Identify which cell holds the provided text, then report its [X, Y] central coordinate. 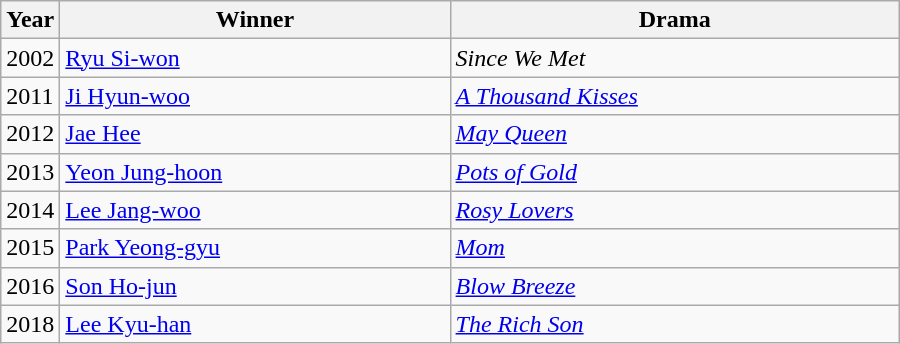
Year [30, 20]
2016 [30, 286]
2015 [30, 248]
2011 [30, 96]
Pots of Gold [674, 172]
Drama [674, 20]
Ryu Si-won [255, 58]
2012 [30, 134]
Park Yeong-gyu [255, 248]
2018 [30, 324]
2014 [30, 210]
2013 [30, 172]
Rosy Lovers [674, 210]
Blow Breeze [674, 286]
Lee Jang-woo [255, 210]
Son Ho-jun [255, 286]
Lee Kyu-han [255, 324]
Winner [255, 20]
A Thousand Kisses [674, 96]
2002 [30, 58]
Yeon Jung-hoon [255, 172]
May Queen [674, 134]
Since We Met [674, 58]
Mom [674, 248]
Ji Hyun-woo [255, 96]
Jae Hee [255, 134]
The Rich Son [674, 324]
